Scan for the cell matching the given text and deliver its (X, Y) coordinate at center. 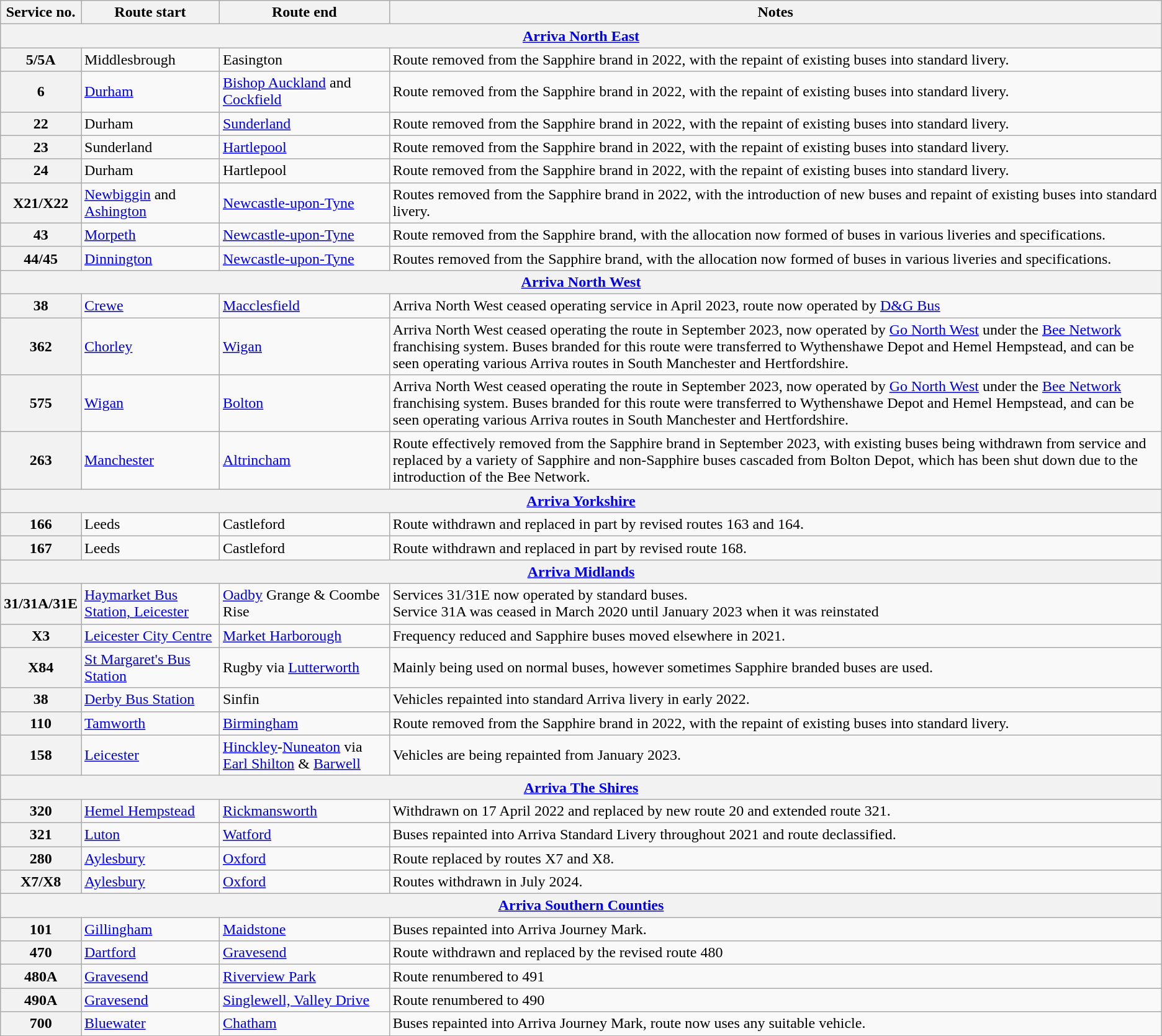
Route renumbered to 490 (775, 1000)
Bolton (304, 403)
490A (41, 1000)
Vehicles are being repainted from January 2023. (775, 755)
Arriva Southern Counties (581, 906)
5/5A (41, 60)
Crewe (150, 305)
Route withdrawn and replaced by the revised route 480 (775, 953)
Birmingham (304, 723)
167 (41, 548)
Arriva Yorkshire (581, 501)
43 (41, 235)
158 (41, 755)
Route start (150, 12)
Chorley (150, 346)
Gillingham (150, 929)
Morpeth (150, 235)
Rugby via Lutterworth (304, 668)
Sinfin (304, 700)
480A (41, 976)
Leicester City Centre (150, 636)
Hemel Hempstead (150, 811)
Route withdrawn and replaced in part by revised route 168. (775, 548)
St Margaret's Bus Station (150, 668)
Arriva Midlands (581, 572)
Mainly being used on normal buses, however sometimes Sapphire branded buses are used. (775, 668)
Macclesfield (304, 305)
263 (41, 461)
Oadby Grange & Coombe Rise (304, 603)
Hinckley-Nuneaton via Earl Shilton & Barwell (304, 755)
44/45 (41, 258)
Watford (304, 834)
Middlesbrough (150, 60)
Arriva The Shires (581, 787)
X7/X8 (41, 882)
700 (41, 1024)
320 (41, 811)
X3 (41, 636)
24 (41, 171)
Luton (150, 834)
Easington (304, 60)
Buses repainted into Arriva Standard Livery throughout 2021 and route declassified. (775, 834)
Frequency reduced and Sapphire buses moved elsewhere in 2021. (775, 636)
110 (41, 723)
Riverview Park (304, 976)
Routes removed from the Sapphire brand, with the allocation now formed of buses in various liveries and specifications. (775, 258)
Arriva North West (581, 282)
Market Harborough (304, 636)
Newbiggin and Ashington (150, 202)
Dartford (150, 953)
Dinnington (150, 258)
Route end (304, 12)
Rickmansworth (304, 811)
Haymarket Bus Station, Leicester (150, 603)
470 (41, 953)
Route renumbered to 491 (775, 976)
321 (41, 834)
Leicester (150, 755)
Tamworth (150, 723)
Altrincham (304, 461)
Arriva North East (581, 36)
Manchester (150, 461)
Bishop Auckland and Cockfield (304, 92)
Bluewater (150, 1024)
22 (41, 124)
Route withdrawn and replaced in part by revised routes 163 and 164. (775, 525)
X21/X22 (41, 202)
Service no. (41, 12)
Routes removed from the Sapphire brand in 2022, with the introduction of new buses and repaint of existing buses into standard livery. (775, 202)
166 (41, 525)
362 (41, 346)
Routes withdrawn in July 2024. (775, 882)
Derby Bus Station (150, 700)
Route removed from the Sapphire brand, with the allocation now formed of buses in various liveries and specifications. (775, 235)
Buses repainted into Arriva Journey Mark. (775, 929)
101 (41, 929)
6 (41, 92)
Withdrawn on 17 April 2022 and replaced by new route 20 and extended route 321. (775, 811)
Vehicles repainted into standard Arriva livery in early 2022. (775, 700)
Buses repainted into Arriva Journey Mark, route now uses any suitable vehicle. (775, 1024)
X84 (41, 668)
Services 31/31E now operated by standard buses.Service 31A was ceased in March 2020 until January 2023 when it was reinstated (775, 603)
Route replaced by routes X7 and X8. (775, 858)
Chatham (304, 1024)
280 (41, 858)
Arriva North West ceased operating service in April 2023, route now operated by D&G Bus (775, 305)
Notes (775, 12)
31/31A/31E (41, 603)
23 (41, 147)
Maidstone (304, 929)
Singlewell, Valley Drive (304, 1000)
575 (41, 403)
